Search for the cell housing the specified text and yield its [x, y] center coordinate. 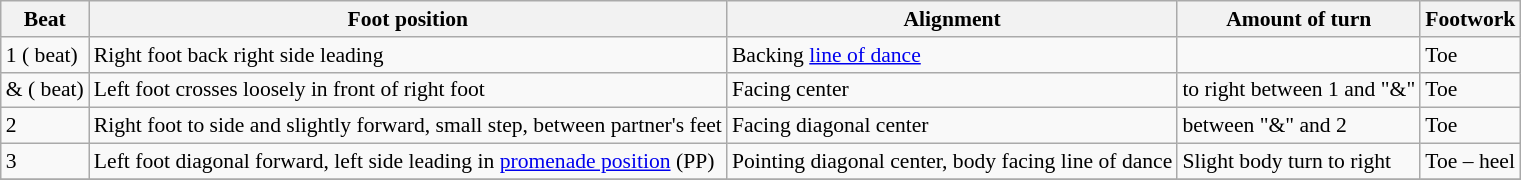
Slight body turn to right [1298, 162]
Toe – heel [1470, 162]
Alignment [952, 19]
Right foot to side and slightly forward, small step, between partner's feet [408, 126]
between "&" and 2 [1298, 126]
Pointing diagonal center, body facing line of dance [952, 162]
& ( beat) [45, 90]
Left foot diagonal forward, left side leading in promenade position (PP) [408, 162]
Facing center [952, 90]
Right foot back right side leading [408, 55]
Foot position [408, 19]
Beat [45, 19]
3 [45, 162]
Footwork [1470, 19]
Facing diagonal center [952, 126]
1 ( beat) [45, 55]
Backing line of dance [952, 55]
2 [45, 126]
Amount of turn [1298, 19]
Left foot crosses loosely in front of right foot [408, 90]
to right between 1 and "&" [1298, 90]
